Detect which cell encompasses the target text, then output its (X, Y) center coordinate. 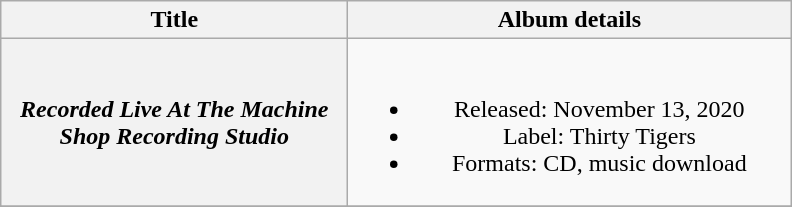
Released: November 13, 2020Label: Thirty TigersFormats: CD, music download (570, 122)
Title (174, 20)
Album details (570, 20)
Recorded Live At The Machine Shop Recording Studio (174, 122)
